Return [X, Y] of the center of cell containing provided text 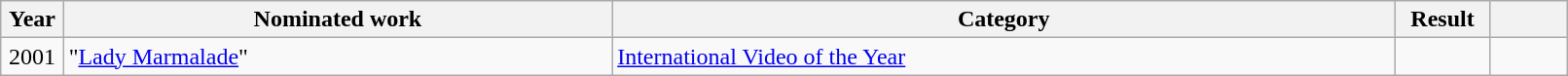
2001 [32, 57]
Result [1442, 19]
Nominated work [338, 19]
Year [32, 19]
Category [1004, 19]
International Video of the Year [1004, 57]
"Lady Marmalade" [338, 57]
